Provide the (X, Y) coordinate of the cell's center where the given text is located.  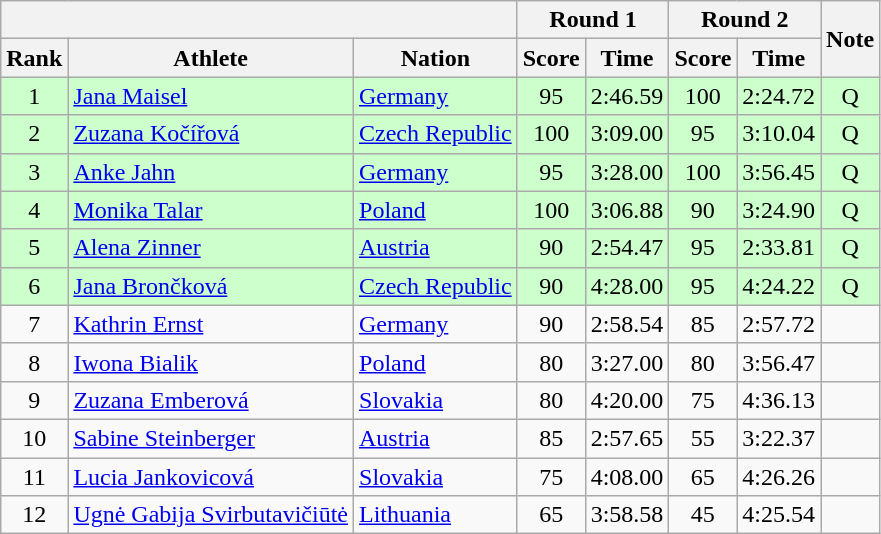
3:56.45 (779, 172)
Round 1 (593, 20)
Jana Maisel (211, 96)
4:08.00 (627, 477)
2:57.72 (779, 324)
3:27.00 (627, 362)
Jana Brončková (211, 286)
3:22.37 (779, 438)
3:10.04 (779, 134)
Ugnė Gabija Svirbutavičiūtė (211, 515)
2:58.54 (627, 324)
3:09.00 (627, 134)
Zuzana Kočířová (211, 134)
Sabine Steinberger (211, 438)
4:25.54 (779, 515)
Iwona Bialik (211, 362)
Monika Talar (211, 210)
4:20.00 (627, 400)
Zuzana Emberová (211, 400)
Lithuania (436, 515)
1 (34, 96)
4:36.13 (779, 400)
5 (34, 248)
Round 2 (745, 20)
2:24.72 (779, 96)
3:28.00 (627, 172)
3:24.90 (779, 210)
4:26.26 (779, 477)
3 (34, 172)
2 (34, 134)
6 (34, 286)
3:58.58 (627, 515)
Kathrin Ernst (211, 324)
2:57.65 (627, 438)
3:06.88 (627, 210)
Note (850, 39)
8 (34, 362)
55 (703, 438)
Nation (436, 58)
2:33.81 (779, 248)
Anke Jahn (211, 172)
12 (34, 515)
2:54.47 (627, 248)
3:56.47 (779, 362)
11 (34, 477)
Athlete (211, 58)
Rank (34, 58)
45 (703, 515)
Alena Zinner (211, 248)
4:28.00 (627, 286)
Lucia Jankovicová (211, 477)
4:24.22 (779, 286)
9 (34, 400)
4 (34, 210)
2:46.59 (627, 96)
10 (34, 438)
7 (34, 324)
